Capture the cell that displays the provided text and extract its (X, Y) central coordinate. 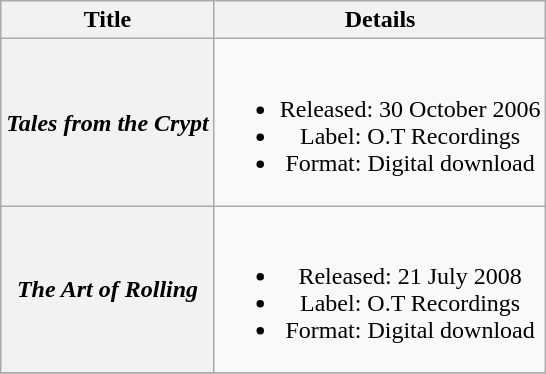
Title (108, 20)
The Art of Rolling (108, 290)
Details (380, 20)
Released: 21 July 2008Label: O.T RecordingsFormat: Digital download (380, 290)
Tales from the Crypt (108, 122)
Released: 30 October 2006Label: O.T RecordingsFormat: Digital download (380, 122)
